Search for the cell housing the specified text and yield its [X, Y] center coordinate. 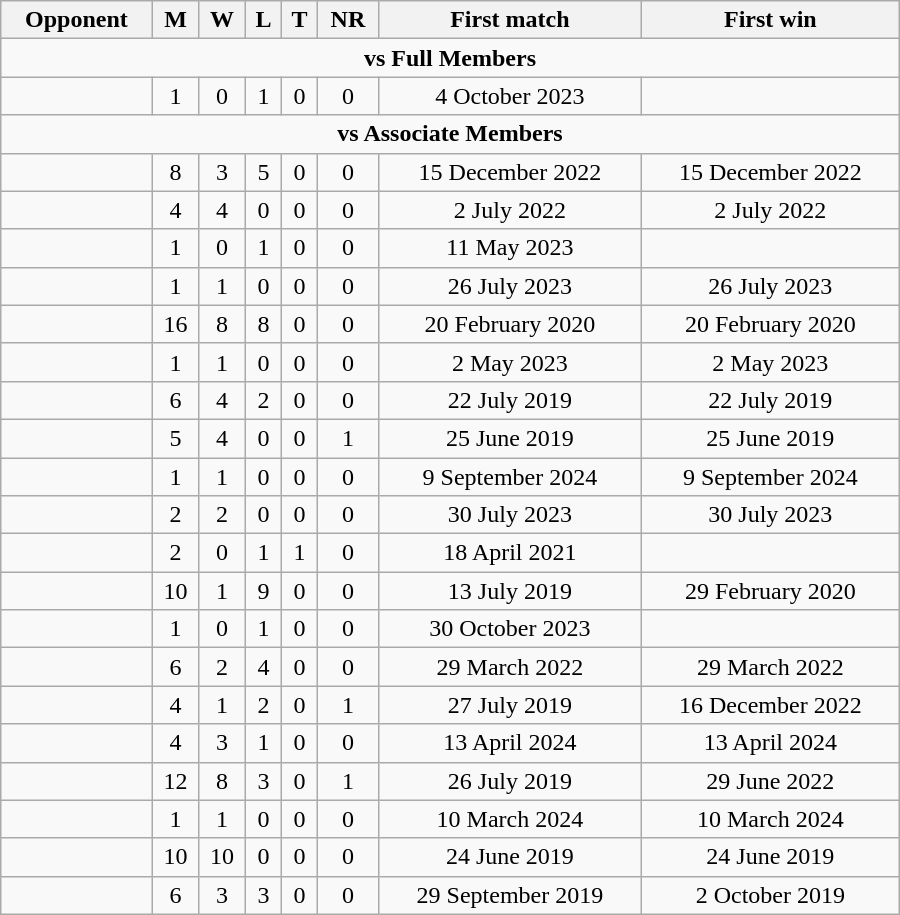
First match [510, 20]
2 October 2019 [770, 895]
16 [176, 324]
16 December 2022 [770, 705]
4 October 2023 [510, 96]
vs Full Members [450, 58]
26 July 2019 [510, 781]
12 [176, 781]
27 July 2019 [510, 705]
29 February 2020 [770, 591]
29 June 2022 [770, 781]
T [299, 20]
29 September 2019 [510, 895]
W [222, 20]
30 October 2023 [510, 629]
vs Associate Members [450, 134]
13 July 2019 [510, 591]
L [263, 20]
9 [263, 591]
M [176, 20]
11 May 2023 [510, 248]
First win [770, 20]
NR [348, 20]
Opponent [76, 20]
18 April 2021 [510, 553]
